For the text-containing cell, return its midpoint in [X, Y] coordinate format. 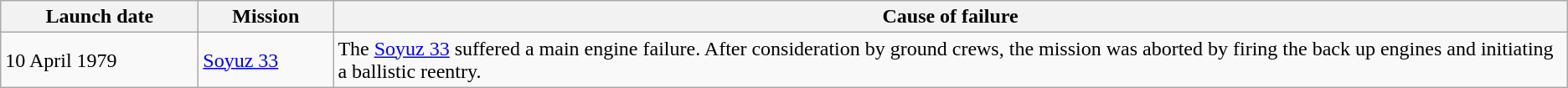
10 April 1979 [100, 60]
Mission [266, 17]
Launch date [100, 17]
Cause of failure [950, 17]
Soyuz 33 [266, 60]
